Find where the given text appears and provide that cell's center as [X, Y] coordinate. 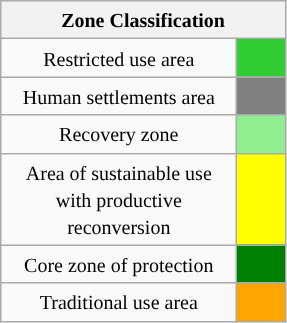
Restricted use area [119, 58]
Area of sustainable use with productive reconversion [119, 199]
Recovery zone [119, 134]
Zone Classification [144, 20]
Traditional use area [119, 302]
Human settlements area [119, 96]
Core zone of protection [119, 264]
